Search for the cell housing the specified text and yield its (x, y) center coordinate. 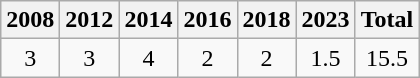
2012 (90, 20)
2008 (30, 20)
2018 (266, 20)
Total (387, 20)
2016 (208, 20)
2023 (326, 20)
1.5 (326, 58)
15.5 (387, 58)
4 (148, 58)
2014 (148, 20)
